Return the [x, y] coordinate for the center point of the cell that contains the specified text.  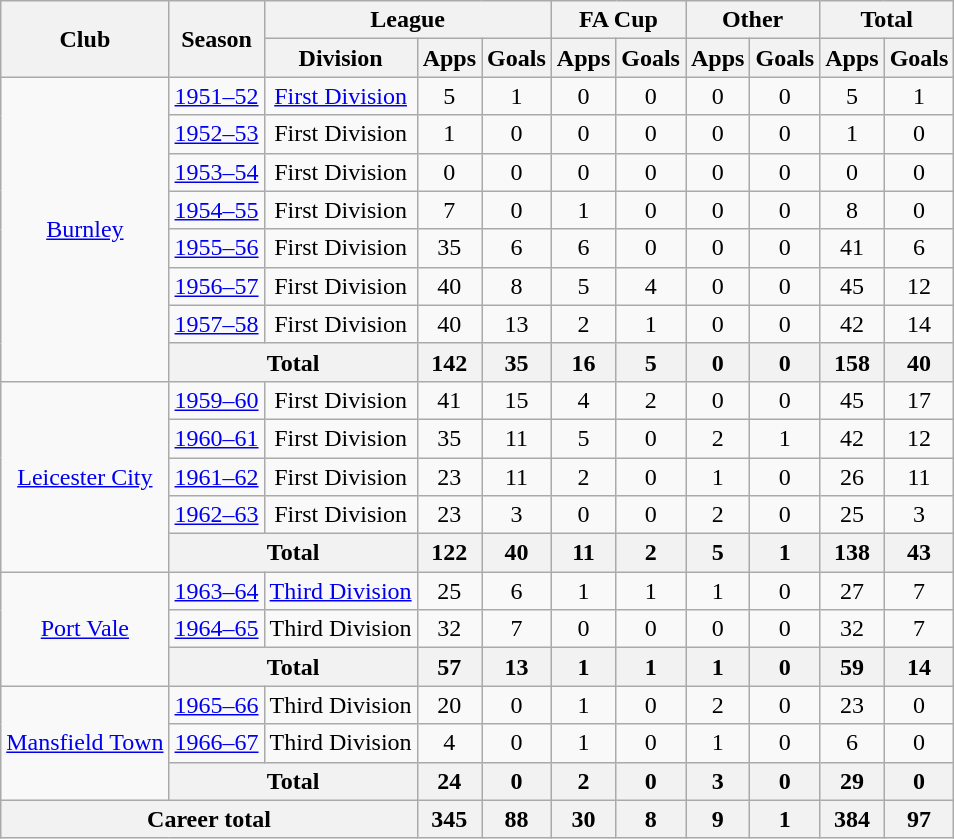
Burnley [85, 229]
Division [340, 58]
1957–58 [216, 324]
43 [919, 553]
1953–54 [216, 172]
League [408, 20]
17 [919, 400]
97 [919, 819]
138 [852, 553]
26 [852, 477]
27 [852, 591]
1955–56 [216, 248]
29 [852, 781]
384 [852, 819]
122 [449, 553]
Club [85, 39]
1960–61 [216, 438]
9 [718, 819]
1965–66 [216, 705]
30 [583, 819]
1956–57 [216, 286]
1951–52 [216, 96]
Mansfield Town [85, 743]
Leicester City [85, 476]
16 [583, 362]
57 [449, 667]
FA Cup [618, 20]
20 [449, 705]
1961–62 [216, 477]
Other [753, 20]
1966–67 [216, 743]
142 [449, 362]
158 [852, 362]
15 [517, 400]
1962–63 [216, 515]
Season [216, 39]
1963–64 [216, 591]
Port Vale [85, 629]
24 [449, 781]
1964–65 [216, 629]
Career total [209, 819]
1954–55 [216, 210]
59 [852, 667]
88 [517, 819]
1952–53 [216, 134]
345 [449, 819]
1959–60 [216, 400]
